Find where the given text appears and provide that cell's center as [x, y] coordinate. 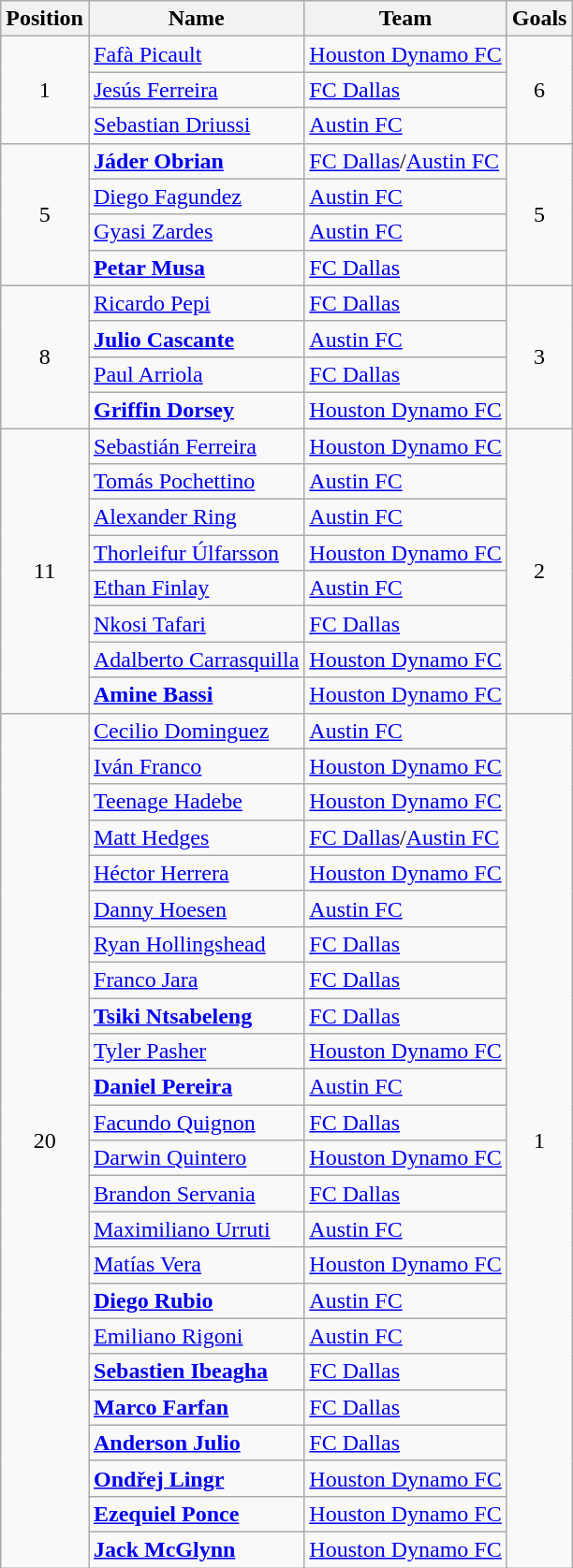
Ezequiel Ponce [196, 1514]
Maximiliano Urruti [196, 1229]
Name [196, 19]
Amine Bassi [196, 695]
2 [539, 571]
Héctor Herrera [196, 873]
Matías Vera [196, 1265]
Diego Rubio [196, 1300]
Alexander Ring [196, 517]
Gyasi Zardes [196, 232]
Danny Hoesen [196, 908]
Brandon Servania [196, 1194]
Cecilio Dominguez [196, 731]
Anderson Julio [196, 1443]
Ondřej Lingr [196, 1478]
Team [405, 19]
Iván Franco [196, 766]
Matt Hedges [196, 837]
Goals [539, 19]
Ricardo Pepi [196, 303]
Julio Cascante [196, 339]
Tomás Pochettino [196, 482]
Franco Jara [196, 980]
Ethan Finlay [196, 588]
Adalberto Carrasquilla [196, 660]
Sebastien Ibeagha [196, 1372]
Daniel Pereira [196, 1087]
Sebastian Driussi [196, 125]
11 [45, 571]
Thorleifur Úlfarsson [196, 553]
Jesús Ferreira [196, 90]
Fafà Picault [196, 54]
3 [539, 356]
Darwin Quintero [196, 1158]
Ryan Hollingshead [196, 944]
Tsiki Ntsabeleng [196, 1015]
8 [45, 356]
Sebastián Ferreira [196, 446]
Emiliano Rigoni [196, 1336]
Griffin Dorsey [196, 410]
Tyler Pasher [196, 1052]
Petar Musa [196, 268]
Jáder Obrian [196, 161]
Diego Fagundez [196, 196]
Teenage Hadebe [196, 802]
20 [45, 1140]
Jack McGlynn [196, 1549]
Paul Arriola [196, 374]
Nkosi Tafari [196, 624]
Marco Farfan [196, 1407]
6 [539, 90]
Position [45, 19]
Facundo Quignon [196, 1123]
